Scan for the cell matching the given text and deliver its (X, Y) coordinate at center. 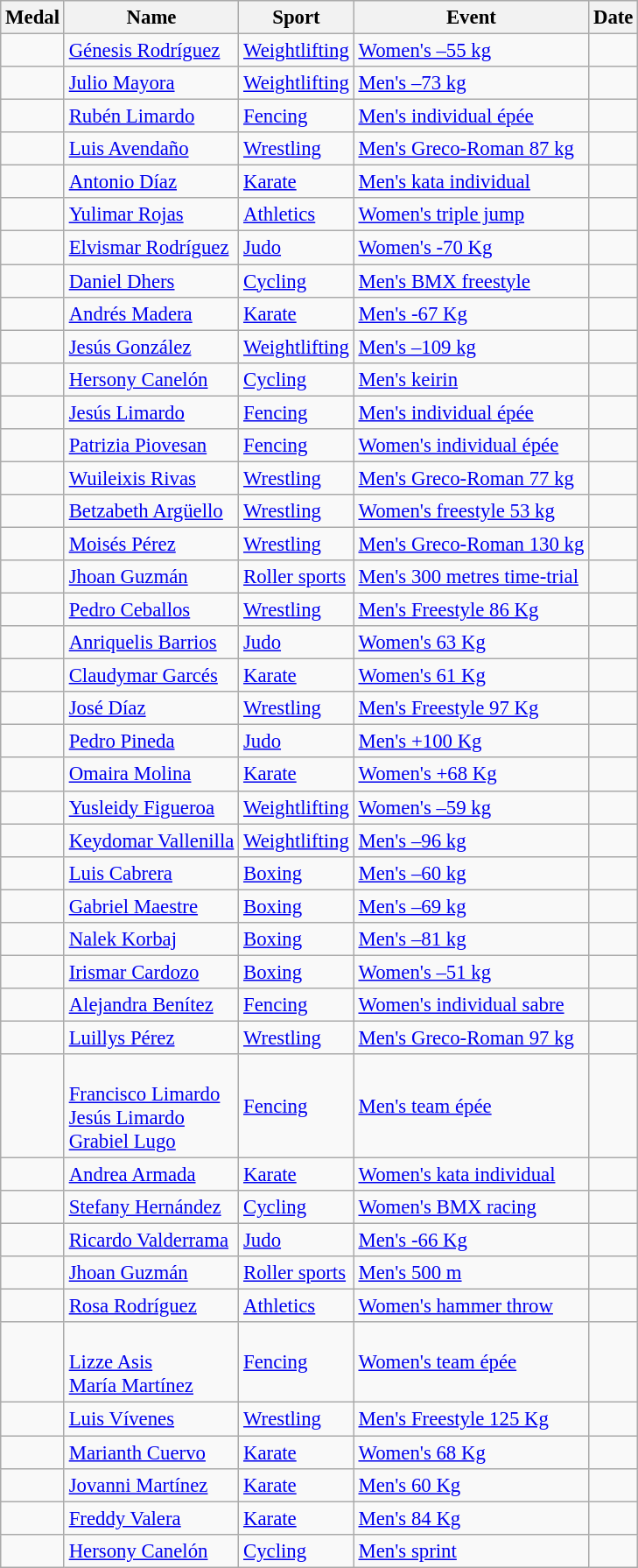
Rubén Limardo (151, 116)
Francisco LimardoJesús LimardoGrabiel Lugo (151, 1107)
Anriquelis Barrios (151, 643)
Luillys Pérez (151, 1037)
Men's 500 m (471, 1273)
Irismar Cardozo (151, 972)
Men's –81 kg (471, 939)
Men's –96 kg (471, 840)
Men's sprint (471, 1550)
Men's Greco-Roman 87 kg (471, 149)
Women's 63 Kg (471, 643)
Women's team épée (471, 1362)
Jovanni Martínez (151, 1485)
Alejandra Benítez (151, 1005)
Men's team épée (471, 1107)
Men's keirin (471, 379)
Marianth Cuervo (151, 1452)
Men's Greco-Roman 77 kg (471, 478)
Andrea Armada (151, 1175)
Pedro Pineda (151, 742)
Men's +100 Kg (471, 742)
Men's Greco-Roman 130 kg (471, 544)
Men's –73 kg (471, 83)
Men's –60 kg (471, 873)
Stefany Hernández (151, 1207)
Women's –59 kg (471, 807)
Daniel Dhers (151, 281)
Elvismar Rodríguez (151, 248)
Women's individual sabre (471, 1005)
Men's -66 Kg (471, 1241)
Luis Avendaño (151, 149)
Lizze AsisMaría Martínez (151, 1362)
Keydomar Vallenilla (151, 840)
Men's Freestyle 86 Kg (471, 610)
Luis Cabrera (151, 873)
Men's –109 kg (471, 347)
Women's 68 Kg (471, 1452)
Men's -67 Kg (471, 313)
Patrizia Piovesan (151, 446)
Men's Greco-Roman 97 kg (471, 1037)
Women's individual épée (471, 446)
Women's hammer throw (471, 1306)
Ricardo Valderrama (151, 1241)
Antonio Díaz (151, 182)
Men's Freestyle 125 Kg (471, 1419)
Julio Mayora (151, 83)
Women's freestyle 53 kg (471, 511)
Gabriel Maestre (151, 906)
Men's kata individual (471, 182)
Medal (33, 18)
Jesús González (151, 347)
Women's -70 Kg (471, 248)
Men's 84 Kg (471, 1518)
Freddy Valera (151, 1518)
Moisés Pérez (151, 544)
Omaira Molina (151, 775)
Women's –55 kg (471, 51)
Betzabeth Argüello (151, 511)
Men's Freestyle 97 Kg (471, 708)
Event (471, 18)
Name (151, 18)
Women's +68 Kg (471, 775)
Nalek Korbaj (151, 939)
Men's 300 metres time-trial (471, 577)
Women's kata individual (471, 1175)
Women's BMX racing (471, 1207)
Sport (297, 18)
Luis Vívenes (151, 1419)
Rosa Rodríguez (151, 1306)
Claudymar Garcés (151, 676)
Women's triple jump (471, 214)
José Díaz (151, 708)
Women's –51 kg (471, 972)
Andrés Madera (151, 313)
Yulimar Rojas (151, 214)
Men's BMX freestyle (471, 281)
Wuileixis Rivas (151, 478)
Men's –69 kg (471, 906)
Men's 60 Kg (471, 1485)
Pedro Ceballos (151, 610)
Yusleidy Figueroa (151, 807)
Women's 61 Kg (471, 676)
Date (613, 18)
Jesús Limardo (151, 412)
Génesis Rodríguez (151, 51)
